For the text-containing cell, return its midpoint in [X, Y] coordinate format. 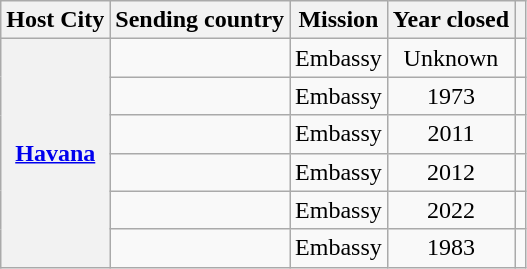
Havana [56, 153]
1983 [450, 248]
Unknown [450, 58]
Sending country [200, 20]
Year closed [450, 20]
1973 [450, 96]
Host City [56, 20]
2012 [450, 172]
2022 [450, 210]
Mission [339, 20]
2011 [450, 134]
